Output the (x, y) coordinate of the center of the cell containing the given text.  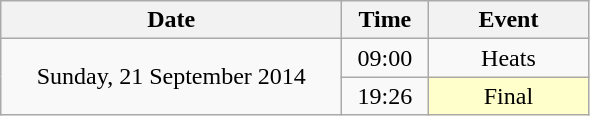
19:26 (385, 96)
Date (172, 20)
09:00 (385, 58)
Heats (508, 58)
Time (385, 20)
Event (508, 20)
Final (508, 96)
Sunday, 21 September 2014 (172, 77)
